Return the [X, Y] coordinate for the center point of the cell that contains the specified text.  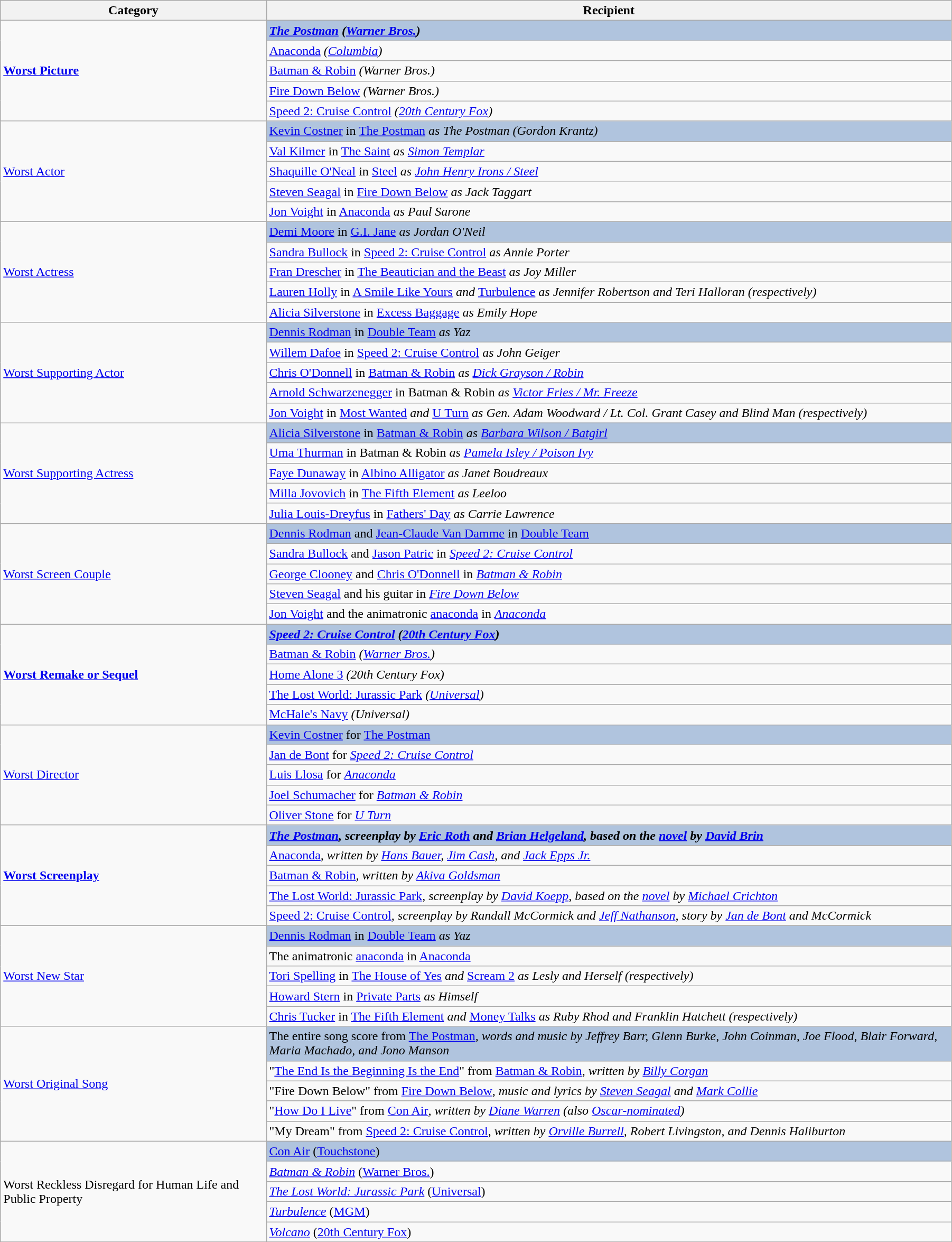
Fire Down Below (Warner Bros.) [609, 91]
Chris Tucker in The Fifth Element and Money Talks as Ruby Rhod and Franklin Hatchett (respectively) [609, 1016]
Anaconda (Columbia) [609, 51]
"Fire Down Below" from Fire Down Below, music and lyrics by Steven Seagal and Mark Collie [609, 1091]
Oliver Stone for U Turn [609, 815]
Arnold Schwarzenegger in Batman & Robin as Victor Fries / Mr. Freeze [609, 393]
Anaconda, written by Hans Bauer, Jim Cash, and Jack Epps Jr. [609, 855]
Worst New Star [133, 976]
"The End Is the Beginning Is the End" from Batman & Robin, written by Billy Corgan [609, 1071]
Kevin Costner in The Postman as The Postman (Gordon Krantz) [609, 131]
Home Alone 3 (20th Century Fox) [609, 674]
Jon Voight in Most Wanted and U Turn as Gen. Adam Woodward / Lt. Col. Grant Casey and Blind Man (respectively) [609, 413]
Luis Llosa for Anaconda [609, 775]
Speed 2: Cruise Control, screenplay by Randall McCormick and Jeff Nathanson, story by Jan de Bont and McCormick [609, 916]
The Postman, screenplay by Eric Roth and Brian Helgeland, based on the novel by David Brin [609, 835]
Shaquille O'Neal in Steel as John Henry Irons / Steel [609, 171]
George Clooney and Chris O'Donnell in Batman & Robin [609, 573]
Jon Voight in Anaconda as Paul Sarone [609, 211]
Turbulence (MGM) [609, 1211]
Category [133, 11]
Kevin Costner for The Postman [609, 735]
Worst Screenplay [133, 875]
Con Air (Touchstone) [609, 1151]
Jan de Bont for Speed 2: Cruise Control [609, 755]
"My Dream" from Speed 2: Cruise Control, written by Orville Burrell, Robert Livingston, and Dennis Haliburton [609, 1131]
Worst Actress [133, 272]
Jon Voight and the animatronic anaconda in Anaconda [609, 614]
Sandra Bullock in Speed 2: Cruise Control as Annie Porter [609, 252]
Demi Moore in G.I. Jane as Jordan O'Neil [609, 231]
Worst Director [133, 775]
Steven Seagal in Fire Down Below as Jack Taggart [609, 191]
Chris O'Donnell in Batman & Robin as Dick Grayson / Robin [609, 373]
Alicia Silverstone in Batman & Robin as Barbara Wilson / Batgirl [609, 433]
Recipient [609, 11]
Sandra Bullock and Jason Patric in Speed 2: Cruise Control [609, 553]
Faye Dunaway in Albino Alligator as Janet Boudreaux [609, 473]
McHale's Navy (Universal) [609, 715]
Joel Schumacher for Batman & Robin [609, 795]
Worst Screen Couple [133, 573]
Worst Picture [133, 71]
Dennis Rodman and Jean-Claude Van Damme in Double Team [609, 533]
The Lost World: Jurassic Park, screenplay by David Koepp, based on the novel by Michael Crichton [609, 896]
Batman & Robin, written by Akiva Goldsman [609, 875]
"How Do I Live" from Con Air, written by Diane Warren (also Oscar-nominated) [609, 1111]
Willem Dafoe in Speed 2: Cruise Control as John Geiger [609, 353]
Howard Stern in Private Parts as Himself [609, 996]
Uma Thurman in Batman & Robin as Pamela Isley / Poison Ivy [609, 453]
The animatronic anaconda in Anaconda [609, 956]
Tori Spelling in The House of Yes and Scream 2 as Lesly and Herself (respectively) [609, 976]
Milla Jovovich in The Fifth Element as Leeloo [609, 493]
Julia Louis-Dreyfus in Fathers' Day as Carrie Lawrence [609, 513]
Worst Remake or Sequel [133, 674]
Alicia Silverstone in Excess Baggage as Emily Hope [609, 312]
Worst Actor [133, 171]
Worst Original Song [133, 1083]
Steven Seagal and his guitar in Fire Down Below [609, 594]
Val Kilmer in The Saint as Simon Templar [609, 151]
Worst Supporting Actor [133, 373]
The Postman (Warner Bros.) [609, 31]
Worst Supporting Actress [133, 473]
Worst Reckless Disregard for Human Life and Public Property [133, 1191]
Volcano (20th Century Fox) [609, 1232]
Fran Drescher in The Beautician and the Beast as Joy Miller [609, 272]
Lauren Holly in A Smile Like Yours and Turbulence as Jennifer Robertson and Teri Halloran (respectively) [609, 292]
